Extract the [X, Y] coordinate from the center of the cell holding the provided text.  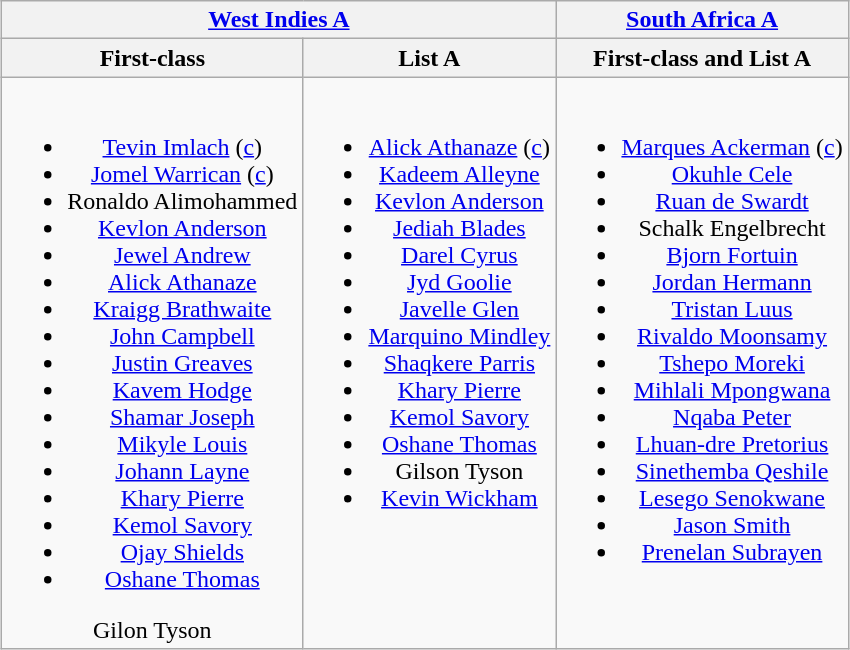
West Indies A [279, 20]
South Africa A [702, 20]
First-class [152, 58]
First-class and List A [702, 58]
List A [430, 58]
